Capture the cell that displays the provided text and extract its [X, Y] central coordinate. 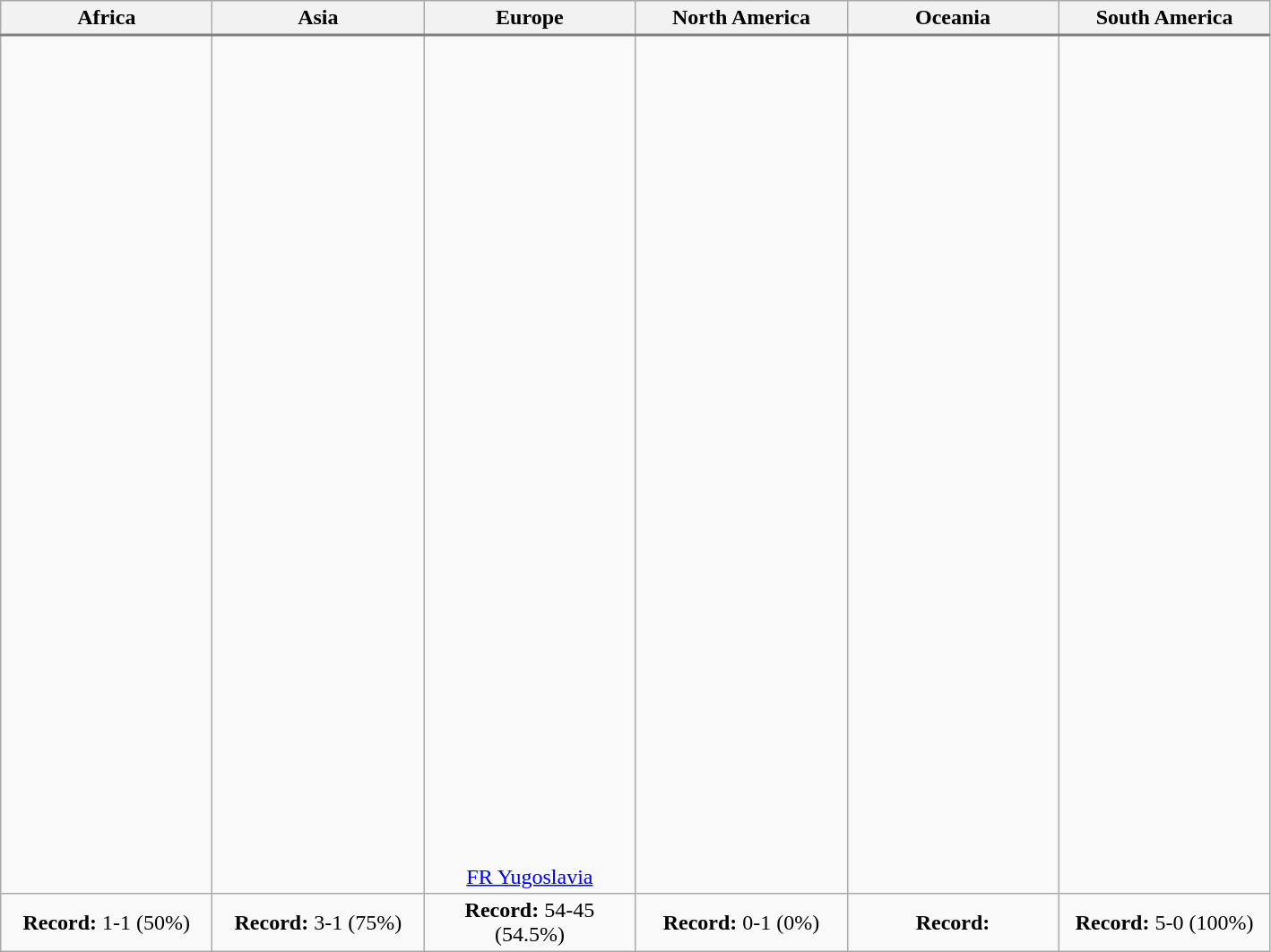
Record: 0-1 (0%) [741, 922]
Record: 1-1 (50%) [107, 922]
Record: 54-45 (54.5%) [530, 922]
North America [741, 18]
Africa [107, 18]
Record: 3-1 (75%) [318, 922]
South America [1164, 18]
Europe [530, 18]
FR Yugoslavia [530, 464]
Asia [318, 18]
Record: 5-0 (100%) [1164, 922]
Record: [953, 922]
Oceania [953, 18]
